Find where the given text appears and provide that cell's center as (x, y) coordinate. 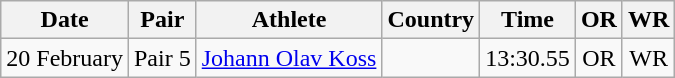
13:30.55 (528, 58)
Athlete (289, 20)
Johann Olav Koss (289, 58)
Time (528, 20)
Pair 5 (162, 58)
Date (65, 20)
Pair (162, 20)
20 February (65, 58)
Country (431, 20)
